For the text-containing cell, return its midpoint in [X, Y] coordinate format. 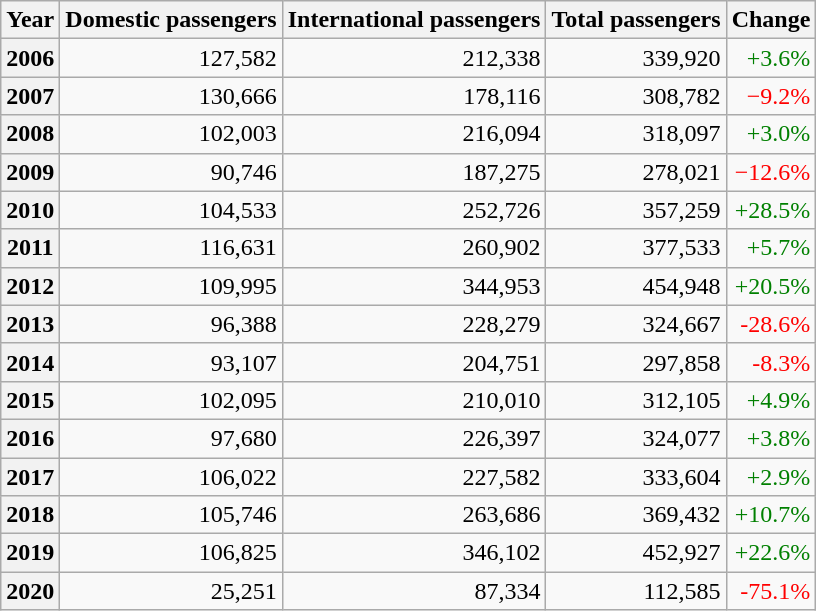
263,686 [414, 515]
+5.7% [771, 248]
+10.7% [771, 515]
+22.6% [771, 553]
228,279 [414, 324]
104,533 [171, 210]
2009 [30, 172]
-8.3% [771, 362]
357,259 [636, 210]
−12.6% [771, 172]
International passengers [414, 20]
102,095 [171, 400]
346,102 [414, 553]
Total passengers [636, 20]
204,751 [414, 362]
2012 [30, 286]
97,680 [171, 438]
Year [30, 20]
216,094 [414, 134]
178,116 [414, 96]
377,533 [636, 248]
102,003 [171, 134]
−9.2% [771, 96]
324,077 [636, 438]
+3.8% [771, 438]
2006 [30, 58]
333,604 [636, 477]
105,746 [171, 515]
127,582 [171, 58]
308,782 [636, 96]
109,995 [171, 286]
2010 [30, 210]
2017 [30, 477]
297,858 [636, 362]
369,432 [636, 515]
106,825 [171, 553]
212,338 [414, 58]
278,021 [636, 172]
90,746 [171, 172]
324,667 [636, 324]
87,334 [414, 591]
339,920 [636, 58]
+4.9% [771, 400]
2011 [30, 248]
+3.6% [771, 58]
2020 [30, 591]
454,948 [636, 286]
318,097 [636, 134]
227,582 [414, 477]
187,275 [414, 172]
2016 [30, 438]
+28.5% [771, 210]
116,631 [171, 248]
312,105 [636, 400]
25,251 [171, 591]
260,902 [414, 248]
2007 [30, 96]
2008 [30, 134]
-75.1% [771, 591]
96,388 [171, 324]
+20.5% [771, 286]
2014 [30, 362]
2019 [30, 553]
106,022 [171, 477]
210,010 [414, 400]
2018 [30, 515]
93,107 [171, 362]
2015 [30, 400]
452,927 [636, 553]
2013 [30, 324]
Domestic passengers [171, 20]
-28.6% [771, 324]
344,953 [414, 286]
226,397 [414, 438]
130,666 [171, 96]
+3.0% [771, 134]
Change [771, 20]
252,726 [414, 210]
112,585 [636, 591]
+2.9% [771, 477]
